Extract the [X, Y] coordinate from the center of the cell holding the provided text.  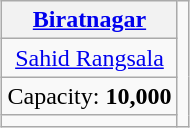
Sahid Rangsala [90, 58]
Biratnagar [90, 20]
Capacity: 10,000 [90, 96]
